From the cell containing the given text, extract its center point as [x, y] coordinate. 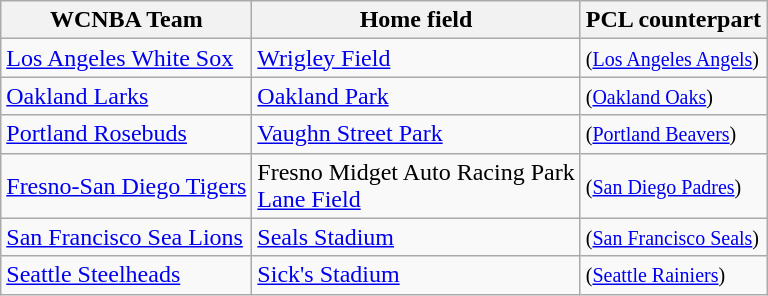
(San Francisco Seals) [673, 237]
Seattle Steelheads [126, 275]
Oakland Larks [126, 96]
(Seattle Rainiers) [673, 275]
Fresno-San Diego Tigers [126, 186]
Home field [416, 20]
Fresno Midget Auto Racing ParkLane Field [416, 186]
(Portland Beavers) [673, 134]
Sick's Stadium [416, 275]
Wrigley Field [416, 58]
Los Angeles White Sox [126, 58]
(San Diego Padres) [673, 186]
WCNBA Team [126, 20]
Oakland Park [416, 96]
(Oakland Oaks) [673, 96]
Portland Rosebuds [126, 134]
San Francisco Sea Lions [126, 237]
Vaughn Street Park [416, 134]
Seals Stadium [416, 237]
(Los Angeles Angels) [673, 58]
PCL counterpart [673, 20]
